Return the [X, Y] coordinate for the center point of the cell that contains the specified text.  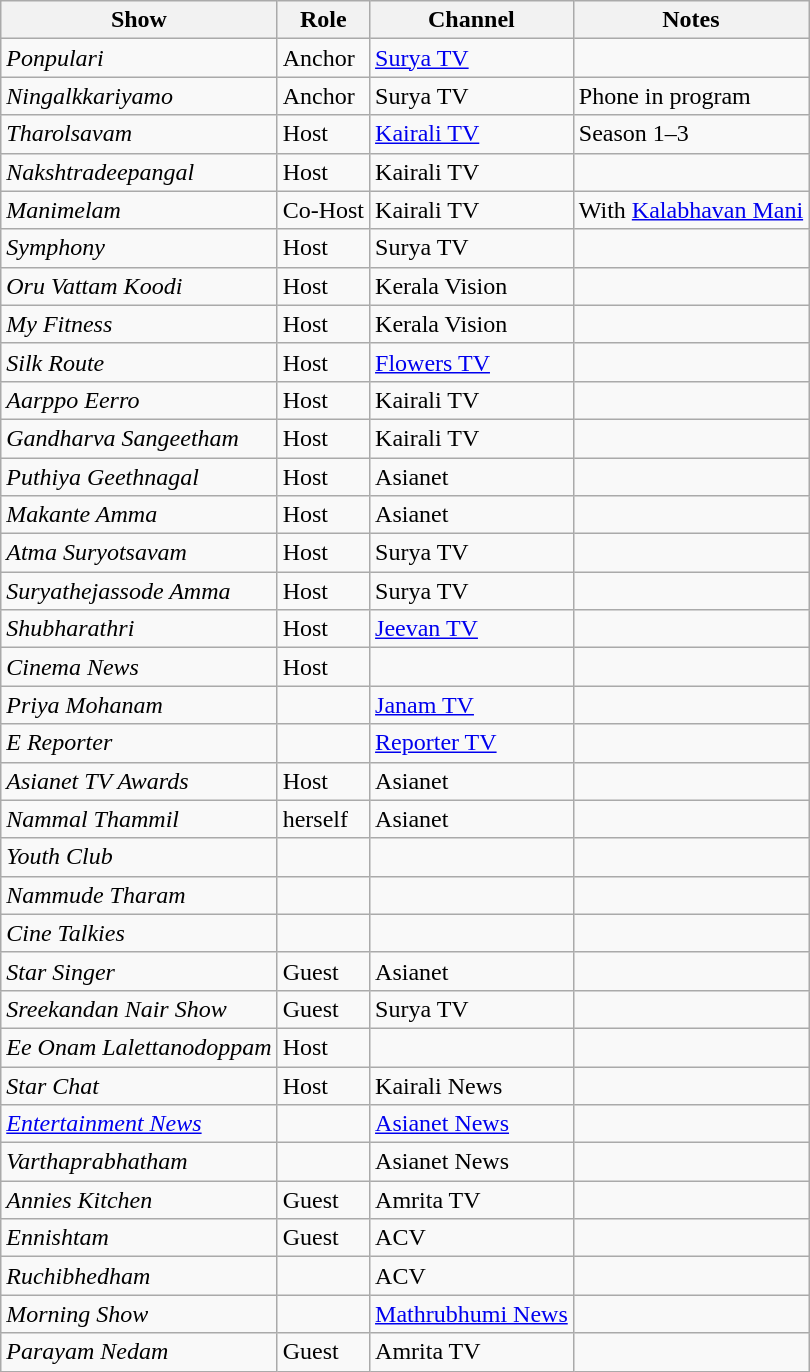
Youth Club [139, 857]
Ningalkkariyamo [139, 96]
Ennishtam [139, 1238]
Cinema News [139, 667]
Aarppo Eerro [139, 400]
Star Chat [139, 1085]
Flowers TV [472, 362]
Puthiya Geethnagal [139, 477]
Phone in program [690, 96]
Parayam Nedam [139, 1352]
Channel [472, 20]
Ee Onam Lalettanodoppam [139, 1047]
Jeevan TV [472, 629]
Ruchibhedham [139, 1276]
Asianet TV Awards [139, 781]
herself [323, 819]
Star Singer [139, 971]
Show [139, 20]
Atma Suryotsavam [139, 553]
Annies Kitchen [139, 1200]
Gandharva Sangeetham [139, 438]
Priya Mohanam [139, 705]
With Kalabhavan Mani [690, 210]
Suryathejassode Amma [139, 591]
Makante Amma [139, 515]
Nammal Thammil [139, 819]
Tharolsavam [139, 134]
Shubharathri [139, 629]
Oru Vattam Koodi [139, 286]
Manimelam [139, 210]
Role [323, 20]
Co-Host [323, 210]
Season 1–3 [690, 134]
Mathrubhumi News [472, 1314]
Ponpulari [139, 58]
Silk Route [139, 362]
E Reporter [139, 743]
Nakshtradeepangal [139, 172]
Nammude Tharam [139, 895]
Sreekandan Nair Show [139, 1009]
Reporter TV [472, 743]
Symphony [139, 248]
Cine Talkies [139, 933]
Kairali News [472, 1085]
Morning Show [139, 1314]
My Fitness [139, 324]
Janam TV [472, 705]
Varthaprabhatham [139, 1162]
Entertainment News [139, 1124]
Notes [690, 20]
